Find where the given text appears and provide that cell's center as (x, y) coordinate. 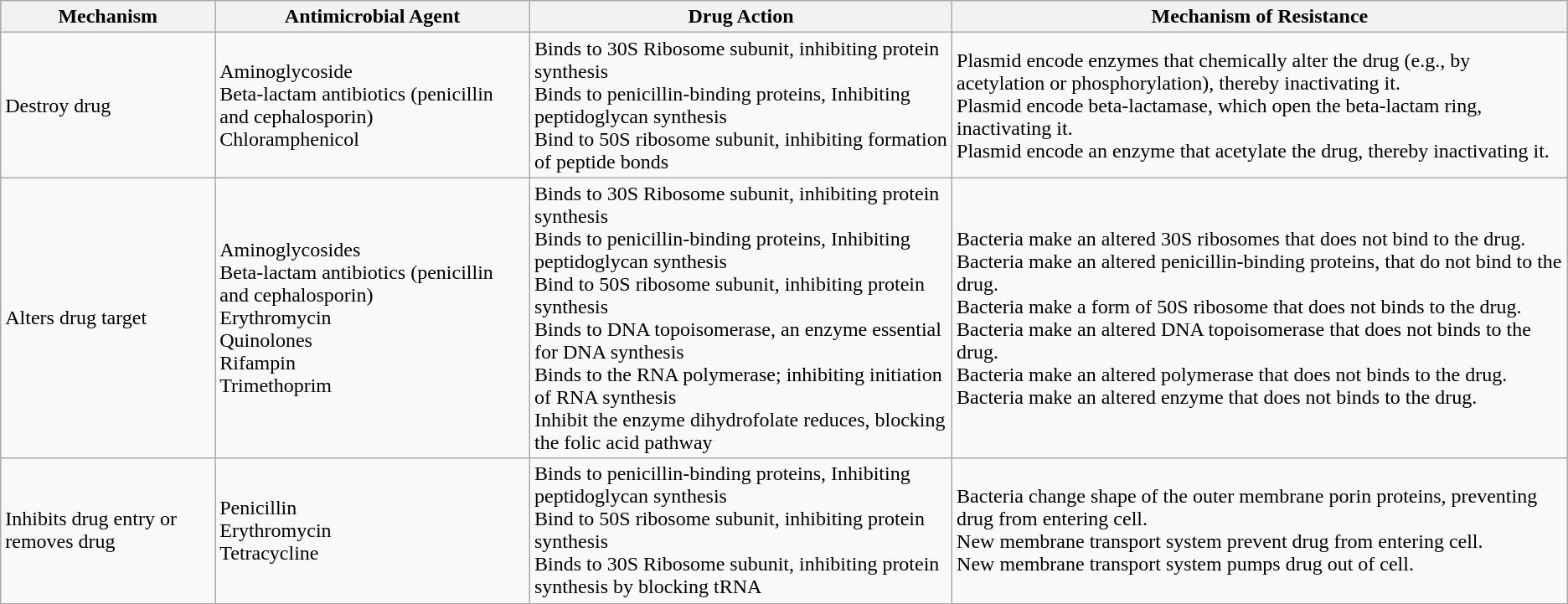
Drug Action (740, 17)
AminoglycosidesBeta-lactam antibiotics (penicillin and cephalosporin)ErythromycinQuinolonesRifampinTrimethoprim (373, 318)
Destroy drug (108, 106)
Mechanism (108, 17)
Inhibits drug entry or removes drug (108, 531)
PenicillinErythromycinTetracycline (373, 531)
Antimicrobial Agent (373, 17)
AminoglycosideBeta-lactam antibiotics (penicillin and cephalosporin)Chloramphenicol (373, 106)
Mechanism of Resistance (1260, 17)
Alters drug target (108, 318)
